Locate the cell with the specified text and output its [X, Y] center coordinate. 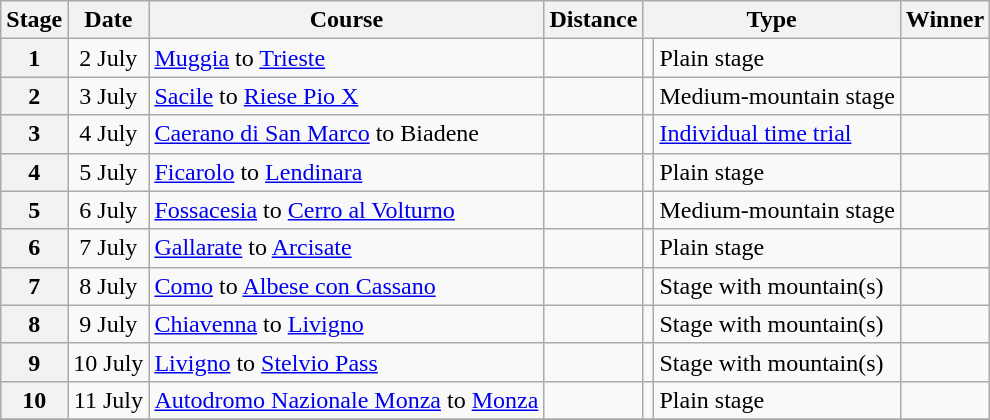
Chiavenna to Livigno [346, 324]
Gallarate to Arcisate [346, 248]
Sacile to Riese Pio X [346, 96]
4 July [108, 134]
1 [34, 58]
Fossacesia to Cerro al Volturno [346, 210]
2 July [108, 58]
9 [34, 362]
2 [34, 96]
8 [34, 324]
Stage [34, 20]
11 July [108, 400]
9 July [108, 324]
Date [108, 20]
Winner [944, 20]
Como to Albese con Cassano [346, 286]
Muggia to Trieste [346, 58]
10 July [108, 362]
Individual time trial [777, 134]
7 July [108, 248]
10 [34, 400]
5 July [108, 172]
Distance [594, 20]
Course [346, 20]
Livigno to Stelvio Pass [346, 362]
6 [34, 248]
Type [772, 20]
Ficarolo to Lendinara [346, 172]
8 July [108, 286]
5 [34, 210]
3 July [108, 96]
6 July [108, 210]
Caerano di San Marco to Biadene [346, 134]
3 [34, 134]
Autodromo Nazionale Monza to Monza [346, 400]
7 [34, 286]
4 [34, 172]
